Detect which cell encompasses the target text, then output its [x, y] center coordinate. 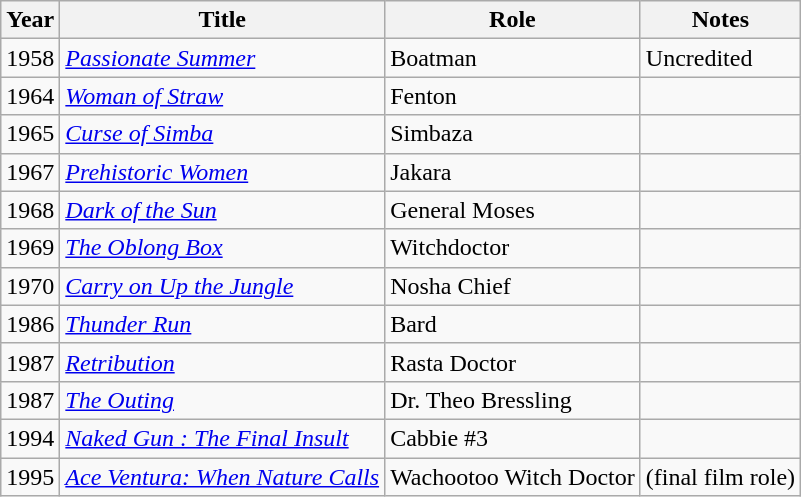
Dark of the Sun [222, 210]
Title [222, 20]
The Outing [222, 400]
Wachootoo Witch Doctor [513, 477]
Simbaza [513, 134]
1995 [30, 477]
Carry on Up the Jungle [222, 286]
1986 [30, 324]
1969 [30, 248]
1968 [30, 210]
Rasta Doctor [513, 362]
Woman of Straw [222, 96]
Boatman [513, 58]
Bard [513, 324]
The Oblong Box [222, 248]
Dr. Theo Bressling [513, 400]
Retribution [222, 362]
Ace Ventura: When Nature Calls [222, 477]
General Moses [513, 210]
Notes [720, 20]
Thunder Run [222, 324]
Cabbie #3 [513, 438]
Witchdoctor [513, 248]
Fenton [513, 96]
1958 [30, 58]
1970 [30, 286]
1964 [30, 96]
Prehistoric Women [222, 172]
Naked Gun : The Final Insult [222, 438]
1967 [30, 172]
(final film role) [720, 477]
Passionate Summer [222, 58]
Curse of Simba [222, 134]
1965 [30, 134]
Nosha Chief [513, 286]
Year [30, 20]
Role [513, 20]
Jakara [513, 172]
1994 [30, 438]
Uncredited [720, 58]
